For the text-containing cell, return its midpoint in [x, y] coordinate format. 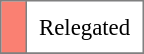
Relegated [84, 27]
